Extract the (x, y) coordinate from the center of the cell holding the provided text.  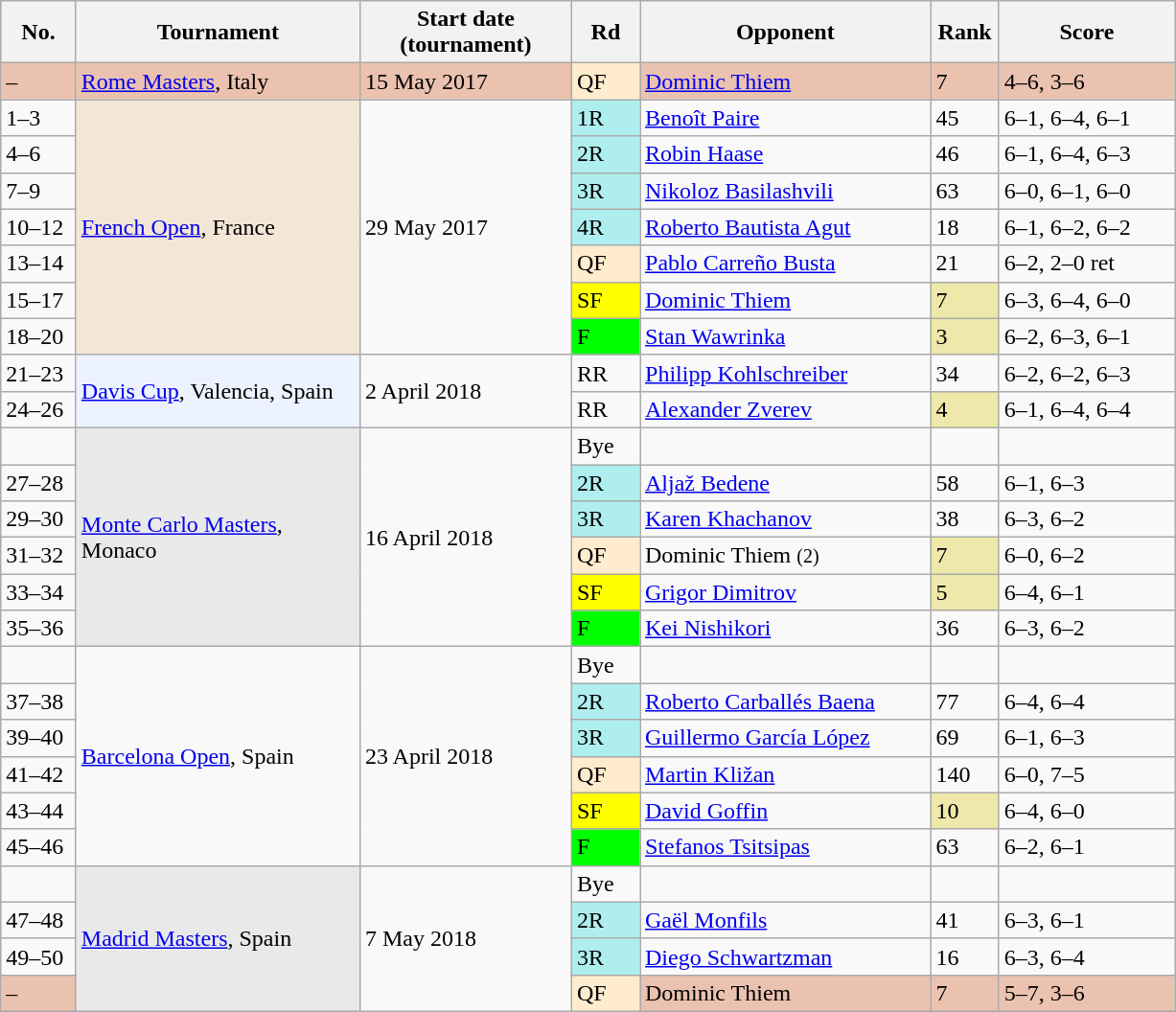
77 (964, 701)
5 (964, 592)
47–48 (38, 920)
16 (964, 956)
Madrid Masters, Spain (218, 938)
6–4, 6–0 (1087, 811)
10–12 (38, 227)
45–46 (38, 847)
6–4, 6–1 (1087, 592)
6–2, 2–0 ret (1087, 264)
6–2, 6–1 (1087, 847)
10 (964, 811)
6–3, 6–4 (1087, 956)
35–36 (38, 629)
46 (964, 154)
Monte Carlo Masters, Monaco (218, 537)
6–1, 6–4, 6–1 (1087, 118)
27–28 (38, 482)
39–40 (38, 738)
7 May 2018 (466, 938)
6–0, 6–2 (1087, 556)
33–34 (38, 592)
6–3, 6–4, 6–0 (1087, 300)
13–14 (38, 264)
21 (964, 264)
24–26 (38, 409)
No. (38, 33)
Barcelona Open, Spain (218, 756)
Opponent (786, 33)
4–6 (38, 154)
69 (964, 738)
French Open, France (218, 227)
Kei Nishikori (786, 629)
6–4, 6–4 (1087, 701)
37–38 (38, 701)
15–17 (38, 300)
Start date(tournament) (466, 33)
6–1, 6–4, 6–3 (1087, 154)
43–44 (38, 811)
34 (964, 373)
7–9 (38, 191)
Nikoloz Basilashvili (786, 191)
Robin Haase (786, 154)
45 (964, 118)
49–50 (38, 956)
5–7, 3–6 (1087, 993)
Alexander Zverev (786, 409)
1–3 (38, 118)
Aljaž Bedene (786, 482)
Roberto Carballés Baena (786, 701)
Martin Kližan (786, 774)
Karen Khachanov (786, 519)
Benoît Paire (786, 118)
4 (964, 409)
Rd (606, 33)
Rank (964, 33)
6–3, 6–1 (1087, 920)
Rome Masters, Italy (218, 81)
31–32 (38, 556)
38 (964, 519)
Stefanos Tsitsipas (786, 847)
58 (964, 482)
Davis Cup, Valencia, Spain (218, 391)
Grigor Dimitrov (786, 592)
2 April 2018 (466, 391)
Guillermo García López (786, 738)
29 May 2017 (466, 227)
18 (964, 227)
Tournament (218, 33)
41 (964, 920)
36 (964, 629)
Roberto Bautista Agut (786, 227)
16 April 2018 (466, 537)
Gaël Monfils (786, 920)
41–42 (38, 774)
1R (606, 118)
6–2, 6–3, 6–1 (1087, 336)
Philipp Kohlschreiber (786, 373)
18–20 (38, 336)
4R (606, 227)
3 (964, 336)
6–1, 6–2, 6–2 (1087, 227)
23 April 2018 (466, 756)
Score (1087, 33)
Pablo Carreño Busta (786, 264)
4–6, 3–6 (1087, 81)
Diego Schwartzman (786, 956)
21–23 (38, 373)
29–30 (38, 519)
6–2, 6–2, 6–3 (1087, 373)
Stan Wawrinka (786, 336)
Dominic Thiem (2) (786, 556)
6–0, 7–5 (1087, 774)
6–1, 6–4, 6–4 (1087, 409)
15 May 2017 (466, 81)
140 (964, 774)
6–0, 6–1, 6–0 (1087, 191)
David Goffin (786, 811)
